Determine the [X, Y] coordinate at the center of the cell enclosing the given text.  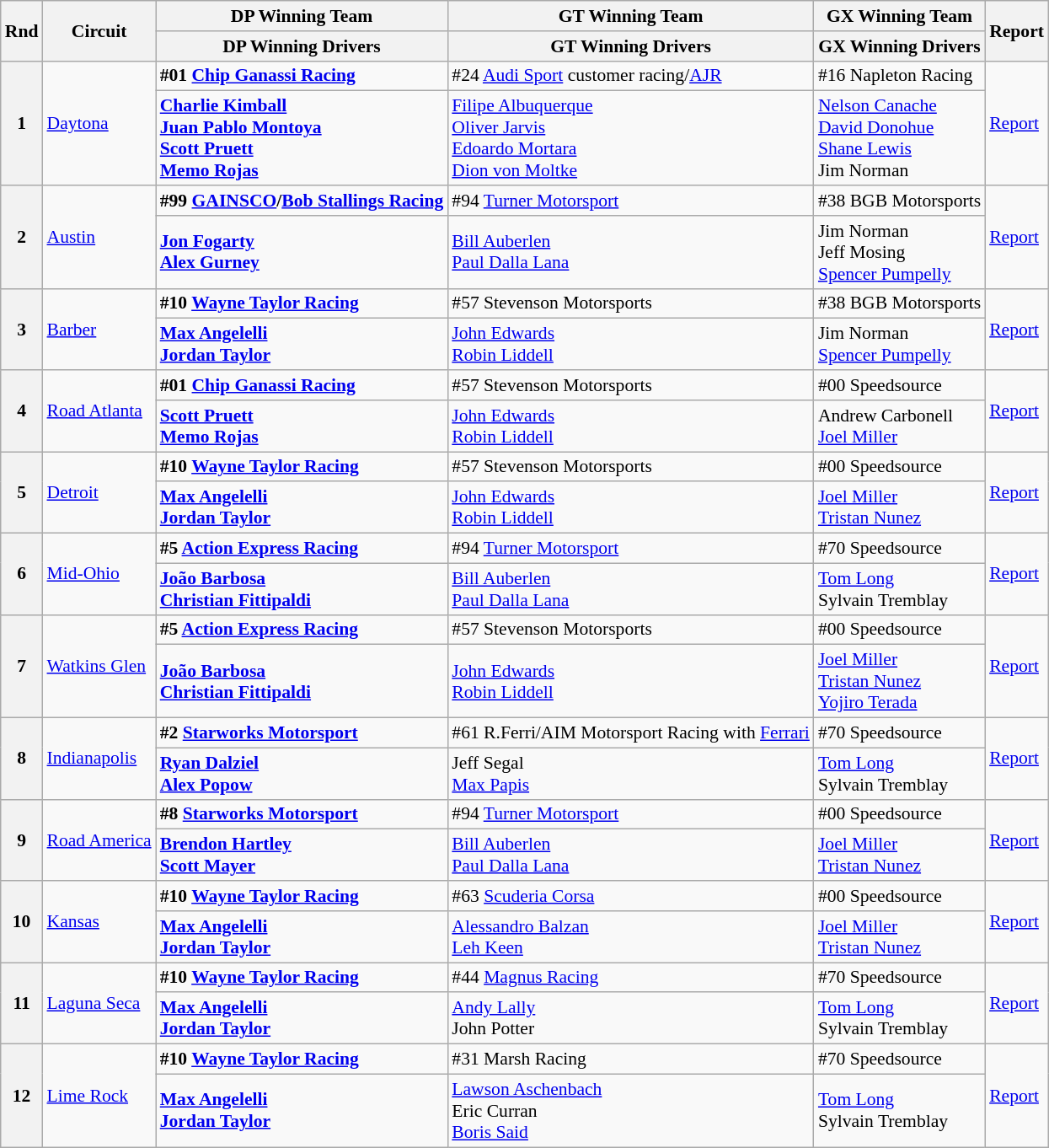
Charlie Kimball Juan Pablo Montoya Scott Pruett Memo Rojas [302, 138]
Watkins Glen [99, 666]
Road Atlanta [99, 411]
10 [22, 922]
GX Winning Team [900, 16]
Austin [99, 237]
Laguna Seca [99, 1003]
3 [22, 329]
Detroit [99, 492]
Barber [99, 329]
#8 Starworks Motorsport [302, 814]
DP Winning Team [302, 16]
Jim Norman Jeff Mosing Spencer Pumpelly [900, 253]
5 [22, 492]
Circuit [99, 30]
Jon Fogarty Alex Gurney [302, 253]
DP Winning Drivers [302, 46]
9 [22, 840]
4 [22, 411]
Jim Norman Spencer Pumpelly [900, 344]
Road America [99, 840]
12 [22, 1096]
Jeff Segal Max Papis [630, 774]
Mid-Ohio [99, 575]
11 [22, 1003]
#61 R.Ferri/AIM Motorsport Racing with Ferrari [630, 733]
#16 Napleton Racing [900, 76]
Lawson Aschenbach Eric Curran Boris Said [630, 1111]
Indianapolis [99, 759]
GT Winning Drivers [630, 46]
Ryan Dalziel Alex Popow [302, 774]
Rnd [22, 30]
#24 Audi Sport customer racing/AJR [630, 76]
#99 GAINSCO/Bob Stallings Racing [302, 201]
Andrew Carbonell Joel Miller [900, 426]
Andy Lally John Potter [630, 1018]
Nelson Canache David Donohue Shane Lewis Jim Norman [900, 138]
#44 Magnus Racing [630, 978]
Brendon Hartley Scott Mayer [302, 855]
7 [22, 666]
8 [22, 759]
1 [22, 123]
Lime Rock [99, 1096]
Scott Pruett Memo Rojas [302, 426]
Daytona [99, 123]
Filipe Albuquerque Oliver Jarvis Edoardo Mortara Dion von Moltke [630, 138]
GX Winning Drivers [900, 46]
Joel Miller Tristan Nunez Yojiro Terada [900, 681]
#31 Marsh Racing [630, 1059]
Kansas [99, 922]
Alessandro Balzan Leh Keen [630, 937]
#2 Starworks Motorsport [302, 733]
6 [22, 575]
GT Winning Team [630, 16]
#63 Scuderia Corsa [630, 896]
2 [22, 237]
